For the text-containing cell, return its midpoint in [X, Y] coordinate format. 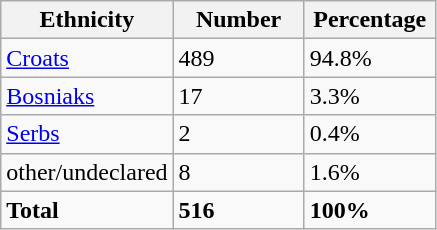
8 [238, 172]
94.8% [370, 58]
0.4% [370, 134]
516 [238, 210]
Total [87, 210]
3.3% [370, 96]
100% [370, 210]
other/undeclared [87, 172]
Serbs [87, 134]
1.6% [370, 172]
Bosniaks [87, 96]
489 [238, 58]
Croats [87, 58]
Number [238, 20]
17 [238, 96]
2 [238, 134]
Ethnicity [87, 20]
Percentage [370, 20]
